From the cell containing the given text, extract its center point as [X, Y] coordinate. 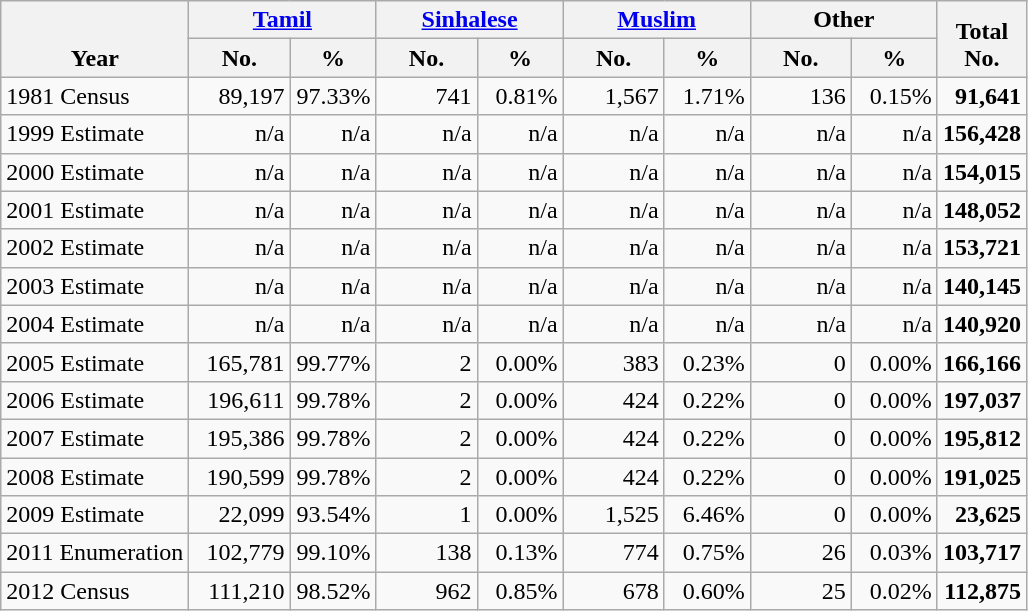
195,812 [982, 438]
0.75% [707, 553]
98.52% [333, 591]
190,599 [240, 477]
0.85% [520, 591]
1 [426, 515]
140,145 [982, 286]
1,525 [614, 515]
2000 Estimate [95, 172]
191,025 [982, 477]
774 [614, 553]
2004 Estimate [95, 324]
0.02% [894, 591]
91,641 [982, 96]
Year [95, 39]
148,052 [982, 210]
112,875 [982, 591]
2003 Estimate [95, 286]
2011 Enumeration [95, 553]
103,717 [982, 553]
138 [426, 553]
195,386 [240, 438]
2012 Census [95, 591]
678 [614, 591]
383 [614, 362]
99.10% [333, 553]
Other [844, 20]
6.46% [707, 515]
1981 Census [95, 96]
0.81% [520, 96]
22,099 [240, 515]
Muslim [656, 20]
93.54% [333, 515]
136 [800, 96]
154,015 [982, 172]
102,779 [240, 553]
2008 Estimate [95, 477]
962 [426, 591]
0.13% [520, 553]
Tamil [282, 20]
2007 Estimate [95, 438]
26 [800, 553]
166,166 [982, 362]
741 [426, 96]
2001 Estimate [95, 210]
197,037 [982, 400]
23,625 [982, 515]
Sinhalese [470, 20]
2009 Estimate [95, 515]
2002 Estimate [95, 248]
TotalNo. [982, 39]
2005 Estimate [95, 362]
89,197 [240, 96]
156,428 [982, 134]
196,611 [240, 400]
99.77% [333, 362]
111,210 [240, 591]
0.15% [894, 96]
2006 Estimate [95, 400]
1,567 [614, 96]
0.23% [707, 362]
25 [800, 591]
0.60% [707, 591]
97.33% [333, 96]
1999 Estimate [95, 134]
153,721 [982, 248]
140,920 [982, 324]
165,781 [240, 362]
0.03% [894, 553]
1.71% [707, 96]
